Pinpoint the cell where the given text exists, returning its [X, Y] midpoint coordinate. 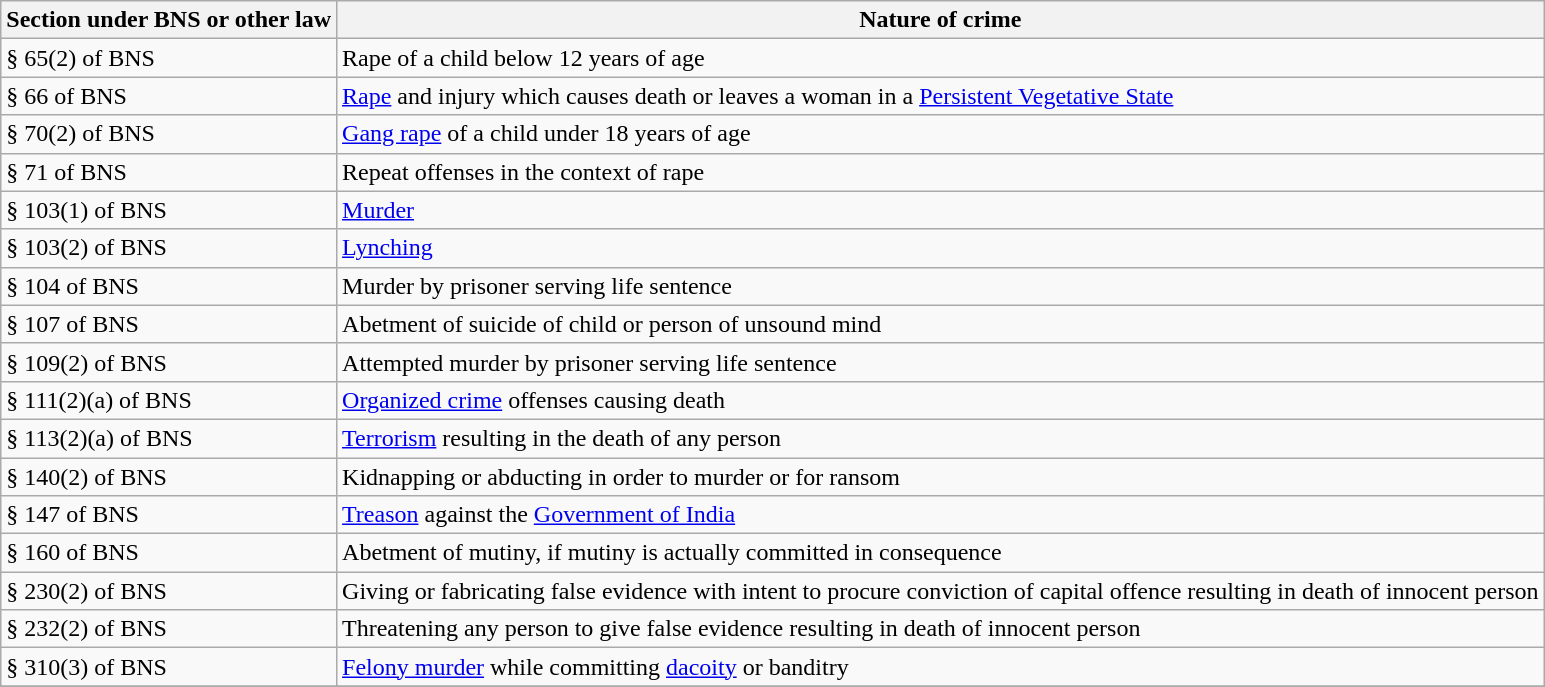
§ 103(2) of BNS [169, 248]
§ 230(2) of BNS [169, 591]
Abetment of suicide of child or person of unsound mind [941, 324]
§ 65(2) of BNS [169, 58]
§ 107 of BNS [169, 324]
Abetment of mutiny, if mutiny is actually committed in consequence [941, 553]
Threatening any person to give false evidence resulting in death of innocent person [941, 629]
Kidnapping or abducting in order to murder or for ransom [941, 477]
Organized crime offenses causing death [941, 400]
Terrorism resulting in the death of any person [941, 438]
Murder [941, 210]
Section under BNS or other law [169, 20]
Nature of crime [941, 20]
Giving or fabricating false evidence with intent to procure conviction of capital offence resulting in death of innocent person [941, 591]
§ 103(1) of BNS [169, 210]
§ 104 of BNS [169, 286]
Treason against the Government of India [941, 515]
Gang rape of a child under 18 years of age [941, 134]
§ 111(2)(a) of BNS [169, 400]
§ 232(2) of BNS [169, 629]
§ 109(2) of BNS [169, 362]
Lynching [941, 248]
Rape and injury which causes death or leaves a woman in a Persistent Vegetative State [941, 96]
§ 113(2)(a) of BNS [169, 438]
Murder by prisoner serving life sentence [941, 286]
§ 147 of BNS [169, 515]
Rape of a child below 12 years of age [941, 58]
Attempted murder by prisoner serving life sentence [941, 362]
§ 70(2) of BNS [169, 134]
§ 71 of BNS [169, 172]
Felony murder while committing dacoity or banditry [941, 667]
§ 310(3) of BNS [169, 667]
§ 140(2) of BNS [169, 477]
Repeat offenses in the context of rape [941, 172]
§ 66 of BNS [169, 96]
§ 160 of BNS [169, 553]
